Find where the given text appears and provide that cell's center as [X, Y] coordinate. 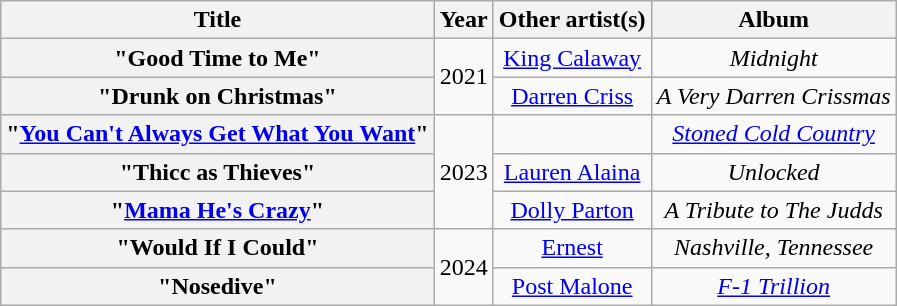
Midnight [774, 58]
A Very Darren Crissmas [774, 96]
F-1 Trillion [774, 286]
"Thicc as Thieves" [218, 172]
Title [218, 20]
2023 [464, 172]
Ernest [572, 248]
Lauren Alaina [572, 172]
2021 [464, 77]
2024 [464, 267]
"You Can't Always Get What You Want" [218, 134]
Nashville, Tennessee [774, 248]
Other artist(s) [572, 20]
Darren Criss [572, 96]
Dolly Parton [572, 210]
"Mama He's Crazy" [218, 210]
"Good Time to Me" [218, 58]
"Nosedive" [218, 286]
"Would If I Could" [218, 248]
Unlocked [774, 172]
"Drunk on Christmas" [218, 96]
Year [464, 20]
Stoned Cold Country [774, 134]
Album [774, 20]
A Tribute to The Judds [774, 210]
Post Malone [572, 286]
King Calaway [572, 58]
